Identify which cell holds the provided text, then report its [X, Y] central coordinate. 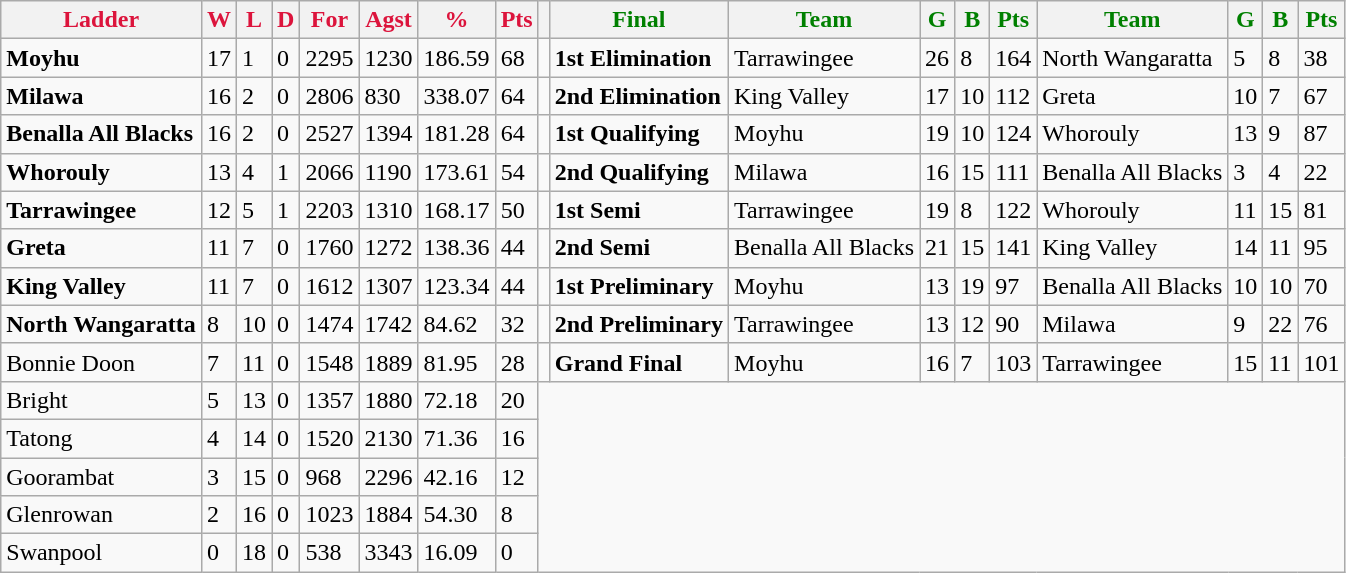
Grand Final [638, 362]
Final [638, 20]
1880 [388, 400]
Ladder [102, 20]
95 [1322, 248]
2066 [330, 172]
W [218, 20]
1230 [388, 58]
20 [516, 400]
1st Semi [638, 210]
2203 [330, 210]
122 [1014, 210]
1889 [388, 362]
1612 [330, 286]
Goorambat [102, 477]
97 [1014, 286]
87 [1322, 134]
2806 [330, 96]
70 [1322, 286]
54.30 [456, 515]
21 [938, 248]
101 [1322, 362]
338.07 [456, 96]
2527 [330, 134]
81 [1322, 210]
123.34 [456, 286]
2296 [388, 477]
111 [1014, 172]
1st Preliminary [638, 286]
Tatong [102, 438]
1310 [388, 210]
38 [1322, 58]
2130 [388, 438]
84.62 [456, 324]
72.18 [456, 400]
1272 [388, 248]
81.95 [456, 362]
50 [516, 210]
186.59 [456, 58]
1307 [388, 286]
42.16 [456, 477]
138.36 [456, 248]
3343 [388, 553]
For [330, 20]
168.17 [456, 210]
76 [1322, 324]
968 [330, 477]
2nd Elimination [638, 96]
71.36 [456, 438]
141 [1014, 248]
90 [1014, 324]
538 [330, 553]
1520 [330, 438]
2nd Qualifying [638, 172]
26 [938, 58]
1742 [388, 324]
1394 [388, 134]
181.28 [456, 134]
1190 [388, 172]
103 [1014, 362]
1st Elimination [638, 58]
Bright [102, 400]
Agst [388, 20]
D [286, 20]
% [456, 20]
67 [1322, 96]
Swanpool [102, 553]
68 [516, 58]
L [254, 20]
1548 [330, 362]
1760 [330, 248]
1357 [330, 400]
32 [516, 324]
54 [516, 172]
18 [254, 553]
1023 [330, 515]
124 [1014, 134]
1884 [388, 515]
16.09 [456, 553]
Glenrowan [102, 515]
112 [1014, 96]
1st Qualifying [638, 134]
28 [516, 362]
2nd Semi [638, 248]
2nd Preliminary [638, 324]
Bonnie Doon [102, 362]
830 [388, 96]
173.61 [456, 172]
1474 [330, 324]
2295 [330, 58]
164 [1014, 58]
